For the text-containing cell, return its midpoint in [x, y] coordinate format. 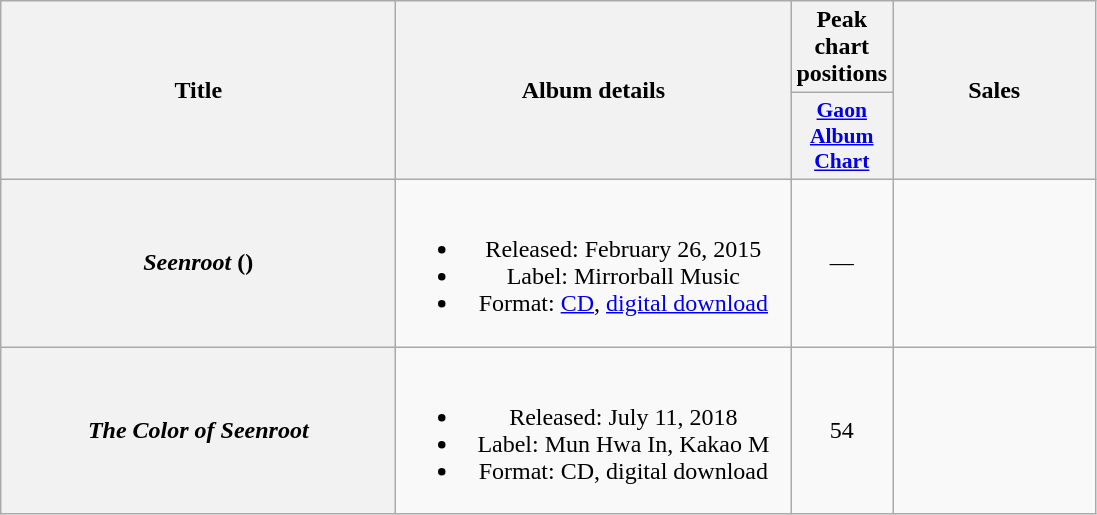
— [842, 262]
Released: July 11, 2018Label: Mun Hwa In, Kakao MFormat: CD, digital download [594, 430]
Sales [994, 90]
Album details [594, 90]
Peak chart positions [842, 47]
Gaon Album Chart [842, 136]
The Color of Seenroot [198, 430]
Seenroot () [198, 262]
54 [842, 430]
Released: February 26, 2015Label: Mirrorball MusicFormat: CD, digital download [594, 262]
Title [198, 90]
